Capture the cell that displays the provided text and extract its [x, y] central coordinate. 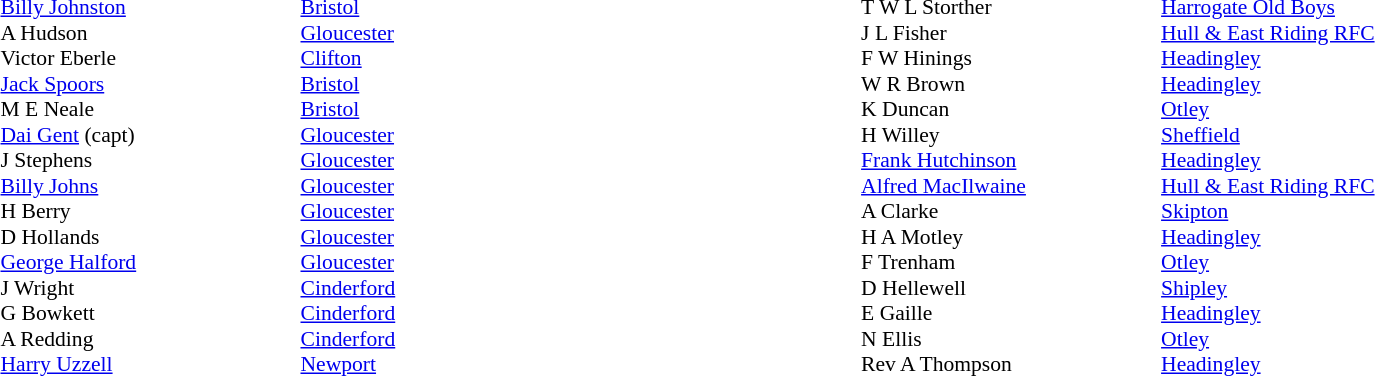
Jack Spoors [150, 84]
George Halford [150, 263]
N Ellis [1011, 339]
W R Brown [1011, 84]
F W Hinings [1011, 59]
H Berry [150, 211]
J Wright [150, 288]
Frank Hutchinson [1011, 161]
G Bowkett [150, 313]
D Hollands [150, 237]
J Stephens [150, 161]
A Redding [150, 339]
Skipton [1268, 211]
Dai Gent (capt) [150, 135]
Victor Eberle [150, 59]
J L Fisher [1011, 33]
Sheffield [1268, 135]
Clifton [348, 59]
Shipley [1268, 288]
A Clarke [1011, 211]
H A Motley [1011, 237]
K Duncan [1011, 109]
M E Neale [150, 109]
Billy Johns [150, 186]
E Gaille [1011, 313]
H Willey [1011, 135]
D Hellewell [1011, 288]
F Trenham [1011, 263]
Alfred MacIlwaine [1011, 186]
A Hudson [150, 33]
